Locate the cell with the specified text and output its (X, Y) center coordinate. 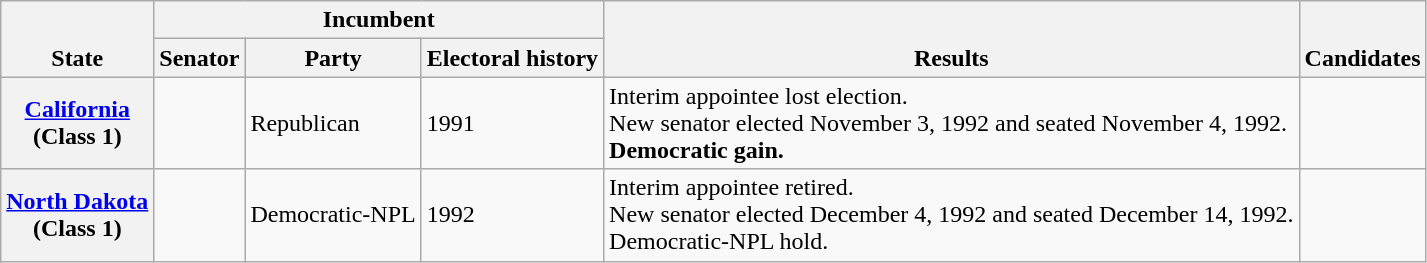
1992 (512, 215)
1991 (512, 123)
North Dakota(Class 1) (78, 215)
Candidates (1362, 39)
California(Class 1) (78, 123)
Republican (333, 123)
Party (333, 58)
Interim appointee lost election.New senator elected November 3, 1992 and seated November 4, 1992.Democratic gain. (952, 123)
Results (952, 39)
Electoral history (512, 58)
Senator (200, 58)
Interim appointee retired.New senator elected December 4, 1992 and seated December 14, 1992.Democratic-NPL hold. (952, 215)
Incumbent (379, 20)
State (78, 39)
Democratic-NPL (333, 215)
